Capture the cell that displays the provided text and extract its (x, y) central coordinate. 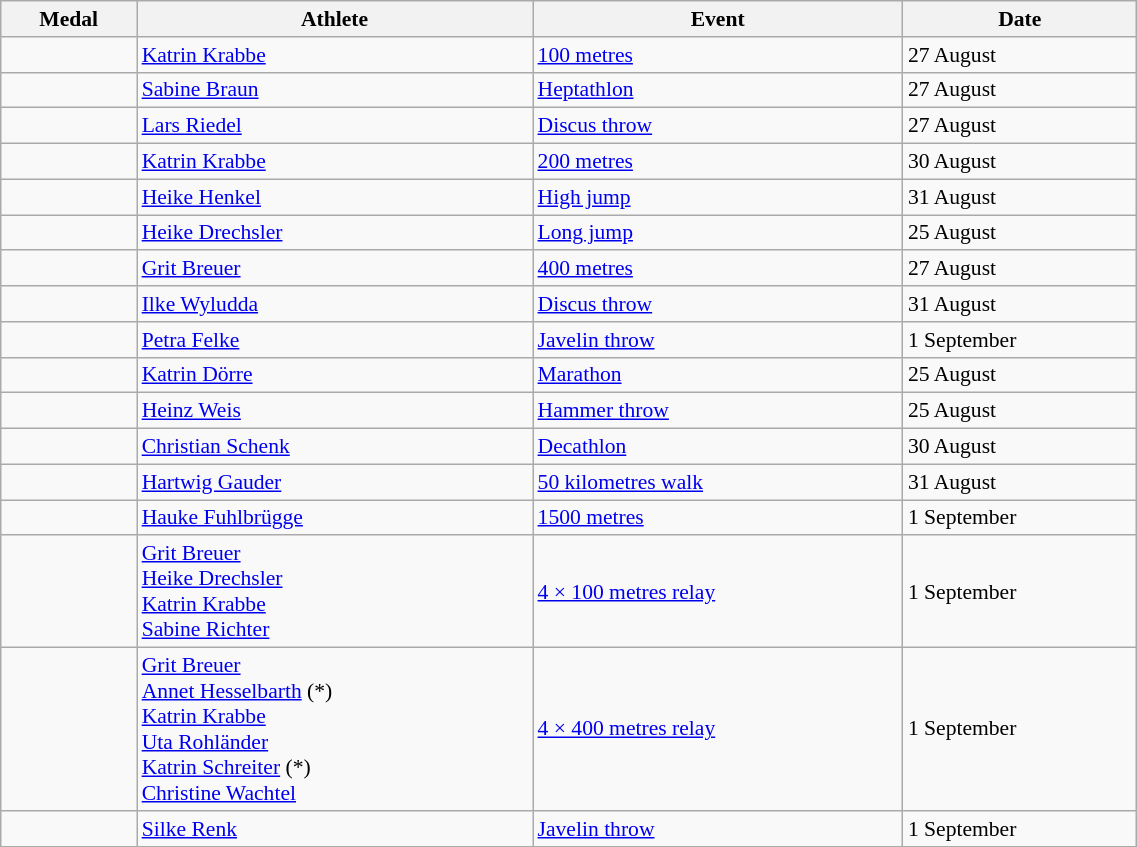
4 × 400 metres relay (718, 730)
Long jump (718, 233)
Event (718, 19)
1500 metres (718, 518)
Marathon (718, 375)
Silke Renk (335, 829)
Heptathlon (718, 90)
Sabine Braun (335, 90)
400 metres (718, 269)
Date (1020, 19)
Heike Henkel (335, 197)
Grit Breuer (335, 269)
Hauke Fuhlbrügge (335, 518)
Christian Schenk (335, 447)
Grit BreuerAnnet Hesselbarth (*)Katrin KrabbeUta RohländerKatrin Schreiter (*)Christine Wachtel (335, 730)
Athlete (335, 19)
Heinz Weis (335, 411)
Heike Drechsler (335, 233)
Decathlon (718, 447)
Lars Riedel (335, 126)
Hartwig Gauder (335, 482)
Medal (69, 19)
200 metres (718, 162)
100 metres (718, 55)
Katrin Dörre (335, 375)
Hammer throw (718, 411)
High jump (718, 197)
Petra Felke (335, 340)
50 kilometres walk (718, 482)
Grit BreuerHeike DrechslerKatrin KrabbeSabine Richter (335, 592)
4 × 100 metres relay (718, 592)
Ilke Wyludda (335, 304)
